Search for the cell housing the specified text and yield its [x, y] center coordinate. 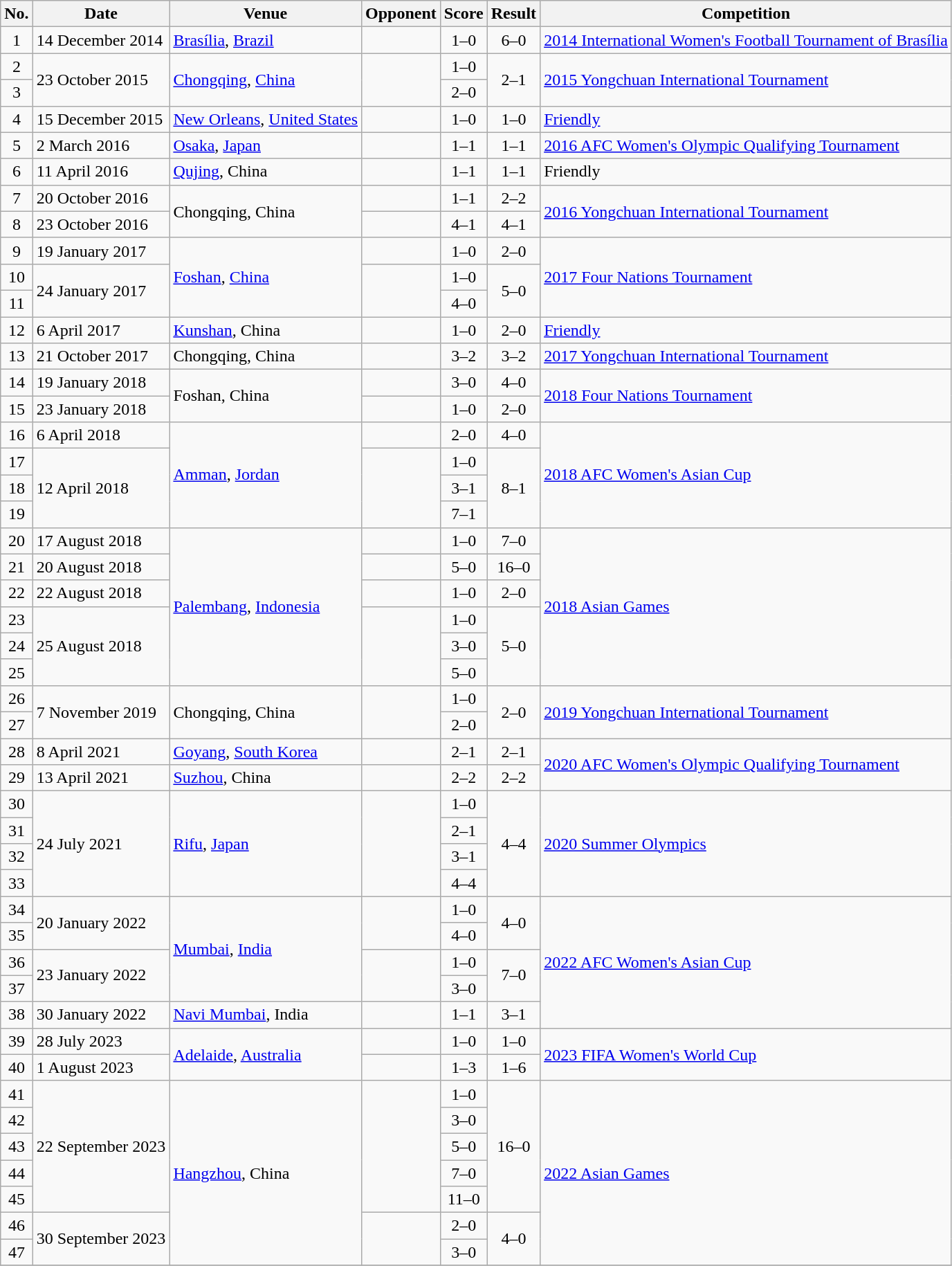
Osaka, Japan [266, 145]
2018 Four Nations Tournament [746, 396]
23 October 2015 [101, 80]
New Orleans, United States [266, 119]
8–1 [513, 488]
14 December 2014 [101, 40]
No. [17, 14]
2020 AFC Women's Olympic Qualifying Tournament [746, 764]
2018 AFC Women's Asian Cup [746, 475]
36 [17, 962]
2018 Asian Games [746, 606]
43 [17, 1146]
41 [17, 1094]
20 October 2016 [101, 198]
12 April 2018 [101, 488]
30 September 2023 [101, 1239]
10 [17, 277]
Competition [746, 14]
34 [17, 910]
Date [101, 14]
Palembang, Indonesia [266, 606]
Opponent [401, 14]
6 April 2018 [101, 435]
21 October 2017 [101, 356]
19 January 2017 [101, 251]
9 [17, 251]
Amman, Jordan [266, 475]
2 March 2016 [101, 145]
42 [17, 1120]
Navi Mumbai, India [266, 1015]
23 January 2022 [101, 975]
8 [17, 224]
17 August 2018 [101, 541]
7 [17, 198]
28 July 2023 [101, 1041]
1–6 [513, 1067]
Suzhou, China [266, 778]
47 [17, 1252]
31 [17, 831]
24 [17, 646]
2016 Yongchuan International Tournament [746, 211]
Kunshan, China [266, 330]
19 January 2018 [101, 383]
20 [17, 541]
24 July 2021 [101, 844]
6–0 [513, 40]
2023 FIFA Women's World Cup [746, 1054]
28 [17, 751]
2014 International Women's Football Tournament of Brasília [746, 40]
22 August 2018 [101, 593]
Hangzhou, China [266, 1173]
25 August 2018 [101, 646]
22 September 2023 [101, 1146]
37 [17, 988]
6 April 2017 [101, 330]
46 [17, 1226]
29 [17, 778]
Adelaide, Australia [266, 1054]
16 [17, 435]
14 [17, 383]
18 [17, 488]
23 October 2016 [101, 224]
23 January 2018 [101, 409]
11 [17, 303]
15 December 2015 [101, 119]
2015 Yongchuan International Tournament [746, 80]
32 [17, 857]
25 [17, 672]
6 [17, 172]
26 [17, 698]
35 [17, 936]
22 [17, 593]
Brasília, Brazil [266, 40]
Goyang, South Korea [266, 751]
11 April 2016 [101, 172]
11–0 [464, 1200]
39 [17, 1041]
30 January 2022 [101, 1015]
5 [17, 145]
15 [17, 409]
4 [17, 119]
2020 Summer Olympics [746, 844]
23 [17, 620]
Result [513, 14]
13 [17, 356]
38 [17, 1015]
2017 Four Nations Tournament [746, 277]
Rifu, Japan [266, 844]
1 August 2023 [101, 1067]
7 November 2019 [101, 712]
Score [464, 14]
Qujing, China [266, 172]
Venue [266, 14]
8 April 2021 [101, 751]
27 [17, 725]
1–3 [464, 1067]
45 [17, 1200]
2022 Asian Games [746, 1173]
20 August 2018 [101, 567]
19 [17, 514]
2 [17, 66]
7–1 [464, 514]
40 [17, 1067]
1 [17, 40]
2016 AFC Women's Olympic Qualifying Tournament [746, 145]
21 [17, 567]
44 [17, 1173]
13 April 2021 [101, 778]
20 January 2022 [101, 923]
12 [17, 330]
Mumbai, India [266, 949]
2019 Yongchuan International Tournament [746, 712]
33 [17, 883]
3 [17, 93]
30 [17, 804]
17 [17, 462]
2022 AFC Women's Asian Cup [746, 962]
24 January 2017 [101, 290]
2017 Yongchuan International Tournament [746, 356]
